Detect which cell encompasses the target text, then output its [X, Y] center coordinate. 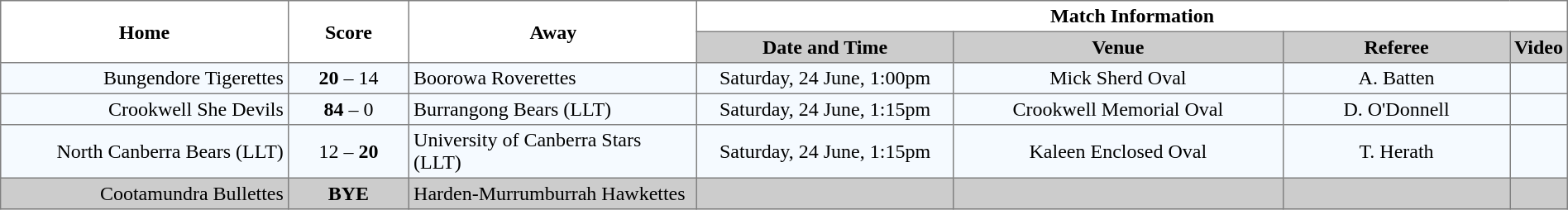
12 – 20 [349, 151]
Saturday, 24 June, 1:00pm [825, 79]
T. Herath [1396, 151]
84 – 0 [349, 109]
Burrangong Bears (LLT) [553, 109]
Video [1539, 47]
Match Information [1132, 17]
D. O'Donnell [1396, 109]
Referee [1396, 47]
BYE [349, 193]
Date and Time [825, 47]
University of Canberra Stars (LLT) [553, 151]
Venue [1118, 47]
Away [553, 31]
20 – 14 [349, 79]
Boorowa Roverettes [553, 79]
Score [349, 31]
A. Batten [1396, 79]
Crookwell Memorial Oval [1118, 109]
Crookwell She Devils [144, 109]
Cootamundra Bullettes [144, 193]
Home [144, 31]
North Canberra Bears (LLT) [144, 151]
Bungendore Tigerettes [144, 79]
Harden-Murrumburrah Hawkettes [553, 193]
Mick Sherd Oval [1118, 79]
Kaleen Enclosed Oval [1118, 151]
